Return the [X, Y] coordinate for the center point of the cell that contains the specified text.  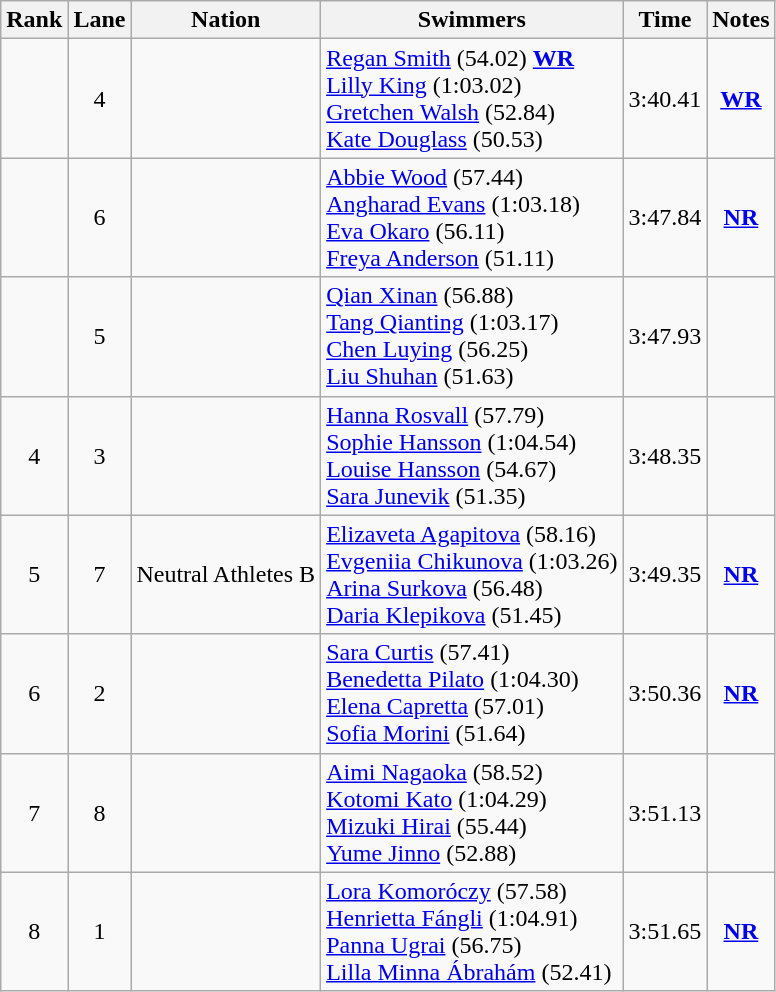
Neutral Athletes B [226, 574]
3:51.13 [665, 812]
3 [100, 456]
3:50.36 [665, 694]
3:47.84 [665, 218]
Aimi Nagaoka (58.52)Kotomi Kato (1:04.29)Mizuki Hirai (55.44)Yume Jinno (52.88) [472, 812]
3:47.93 [665, 336]
Sara Curtis (57.41)Benedetta Pilato (1:04.30)Elena Capretta (57.01)Sofia Morini (51.64) [472, 694]
2 [100, 694]
1 [100, 932]
Nation [226, 20]
WR [741, 98]
3:51.65 [665, 932]
Time [665, 20]
3:48.35 [665, 456]
Regan Smith (54.02) WRLilly King (1:03.02)Gretchen Walsh (52.84)Kate Douglass (50.53) [472, 98]
3:49.35 [665, 574]
Elizaveta Agapitova (58.16)Evgeniia Chikunova (1:03.26)Arina Surkova (56.48)Daria Klepikova (51.45) [472, 574]
Lora Komoróczy (57.58)Henrietta Fángli (1:04.91)Panna Ugrai (56.75)Lilla Minna Ábrahám (52.41) [472, 932]
Rank [34, 20]
Lane [100, 20]
Abbie Wood (57.44)Angharad Evans (1:03.18)Eva Okaro (56.11)Freya Anderson (51.11) [472, 218]
Swimmers [472, 20]
Qian Xinan (56.88)Tang Qianting (1:03.17)Chen Luying (56.25)Liu Shuhan (51.63) [472, 336]
3:40.41 [665, 98]
Hanna Rosvall (57.79)Sophie Hansson (1:04.54)Louise Hansson (54.67)Sara Junevik (51.35) [472, 456]
Notes [741, 20]
